Pinpoint the cell where the given text exists, returning its (x, y) midpoint coordinate. 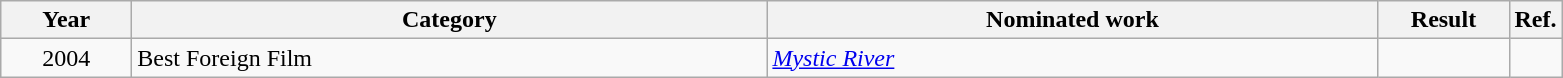
Category (450, 20)
Ref. (1536, 20)
Best Foreign Film (450, 58)
Result (1444, 20)
Year (66, 20)
2004 (66, 58)
Mystic River (1072, 58)
Nominated work (1072, 20)
